Provide the (X, Y) coordinate of the cell's center where the given text is located.  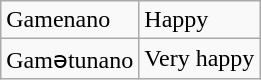
Gamətunano (70, 59)
Very happy (200, 59)
Gamenano (70, 20)
Happy (200, 20)
